Pinpoint the cell where the given text exists, returning its [x, y] midpoint coordinate. 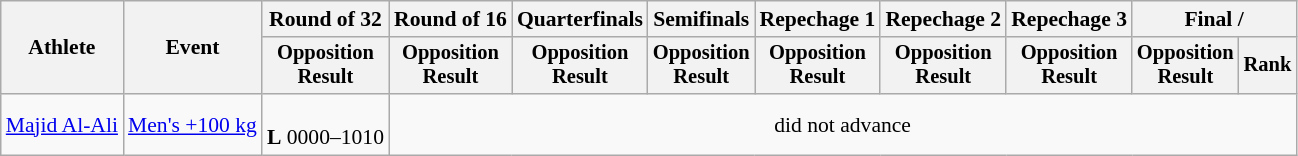
Repechage 2 [943, 19]
Repechage 1 [817, 19]
Round of 16 [450, 19]
Event [192, 48]
Men's +100 kg [192, 124]
Semifinals [702, 19]
Athlete [62, 48]
Quarterfinals [580, 19]
Rank [1268, 66]
Majid Al-Ali [62, 124]
Round of 32 [326, 19]
L 0000–1010 [326, 124]
Final / [1214, 19]
did not advance [842, 124]
Repechage 3 [1069, 19]
